From the cell containing the given text, extract its center point as [X, Y] coordinate. 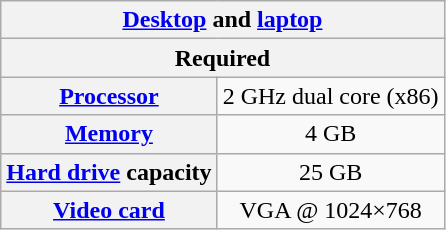
VGA @ 1024×768 [330, 210]
Hard drive capacity [109, 172]
Video card [109, 210]
4 GB [330, 134]
2 GHz dual core (x86) [330, 96]
Processor [109, 96]
Memory [109, 134]
Required [222, 58]
Desktop and laptop [222, 20]
25 GB [330, 172]
